From the cell containing the given text, extract its center point as (X, Y) coordinate. 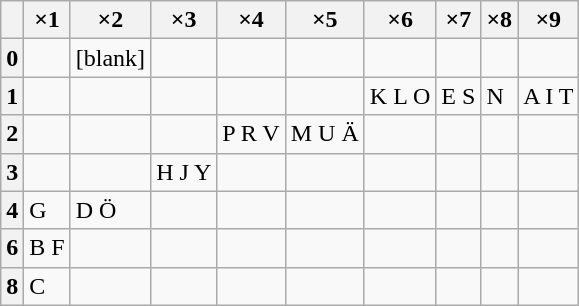
G (47, 210)
×6 (400, 20)
C (47, 286)
H J Y (184, 172)
4 (12, 210)
2 (12, 134)
×2 (110, 20)
0 (12, 58)
1 (12, 96)
E S (458, 96)
×1 (47, 20)
B F (47, 248)
[blank] (110, 58)
×8 (500, 20)
3 (12, 172)
A I T (548, 96)
8 (12, 286)
×3 (184, 20)
K L O (400, 96)
6 (12, 248)
×9 (548, 20)
N (500, 96)
×5 (324, 20)
P R V (251, 134)
M U Ä (324, 134)
D Ö (110, 210)
×4 (251, 20)
×7 (458, 20)
